Extract the (x, y) coordinate from the center of the cell holding the provided text.  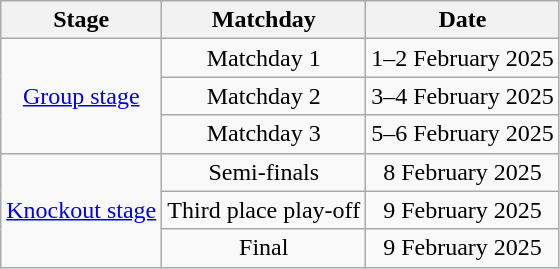
1–2 February 2025 (463, 58)
Matchday (264, 20)
Semi-finals (264, 172)
Knockout stage (82, 210)
Third place play-off (264, 210)
8 February 2025 (463, 172)
Matchday 1 (264, 58)
Matchday 3 (264, 134)
Matchday 2 (264, 96)
5–6 February 2025 (463, 134)
Stage (82, 20)
Group stage (82, 96)
Date (463, 20)
Final (264, 248)
3–4 February 2025 (463, 96)
